Output the [X, Y] coordinate of the center of the cell containing the given text.  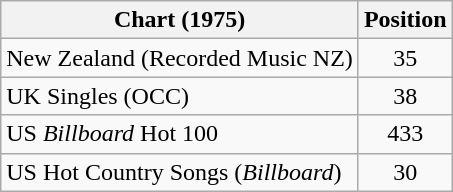
Chart (1975) [180, 20]
US Hot Country Songs (Billboard) [180, 172]
New Zealand (Recorded Music NZ) [180, 58]
UK Singles (OCC) [180, 96]
35 [405, 58]
30 [405, 172]
US Billboard Hot 100 [180, 134]
38 [405, 96]
433 [405, 134]
Position [405, 20]
